Return (x, y) of the center of cell containing provided text 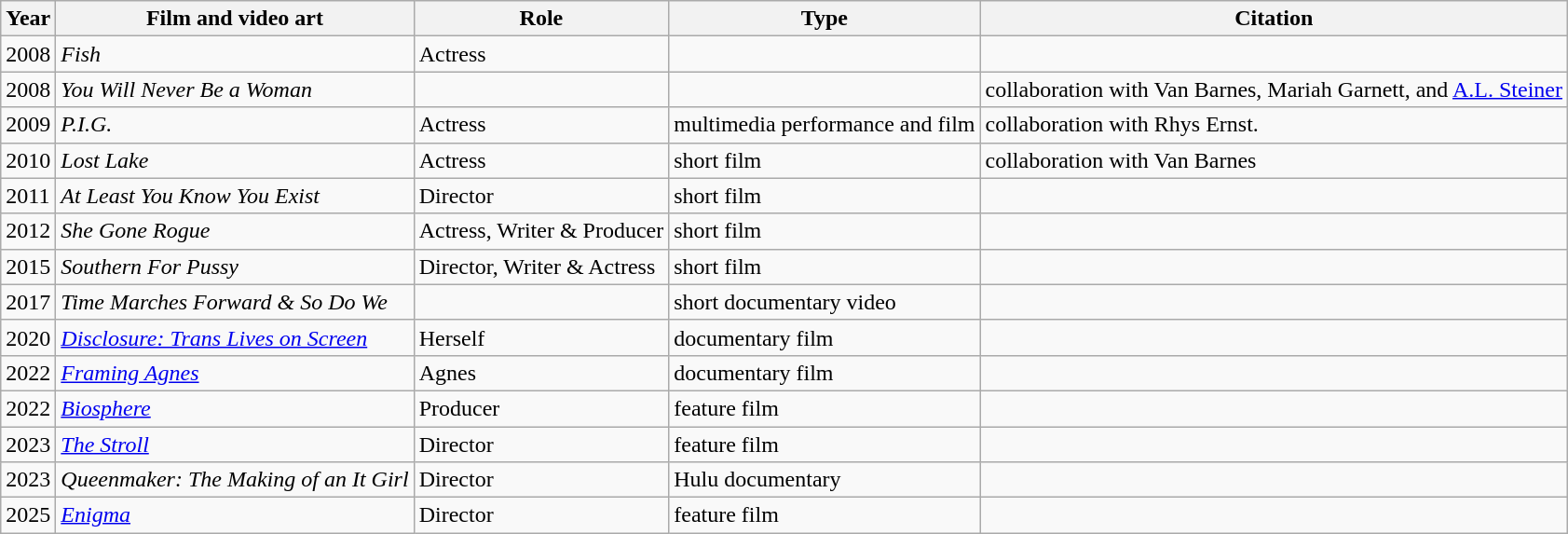
Role (541, 19)
Hulu documentary (825, 480)
multimedia performance and film (825, 125)
Director, Writer & Actress (541, 267)
Type (825, 19)
Southern For Pussy (235, 267)
Time Marches Forward & So Do We (235, 302)
Fish (235, 54)
collaboration with Rhys Ernst. (1274, 125)
Producer (541, 408)
Lost Lake (235, 160)
Disclosure: Trans Lives on Screen (235, 337)
Agnes (541, 373)
She Gone Rogue (235, 231)
2009 (28, 125)
collaboration with Van Barnes (1274, 160)
Queenmaker: The Making of an It Girl (235, 480)
2017 (28, 302)
Actress, Writer & Producer (541, 231)
Year (28, 19)
collaboration with Van Barnes, Mariah Garnett, and A.L. Steiner (1274, 89)
2012 (28, 231)
The Stroll (235, 445)
P.I.G. (235, 125)
2025 (28, 515)
Framing Agnes (235, 373)
short documentary video (825, 302)
2015 (28, 267)
Citation (1274, 19)
Enigma (235, 515)
2020 (28, 337)
You Will Never Be a Woman (235, 89)
At Least You Know You Exist (235, 196)
Film and video art (235, 19)
Biosphere (235, 408)
Herself (541, 337)
2010 (28, 160)
2011 (28, 196)
